Provide the (x, y) coordinate of the cell's center where the given text is located.  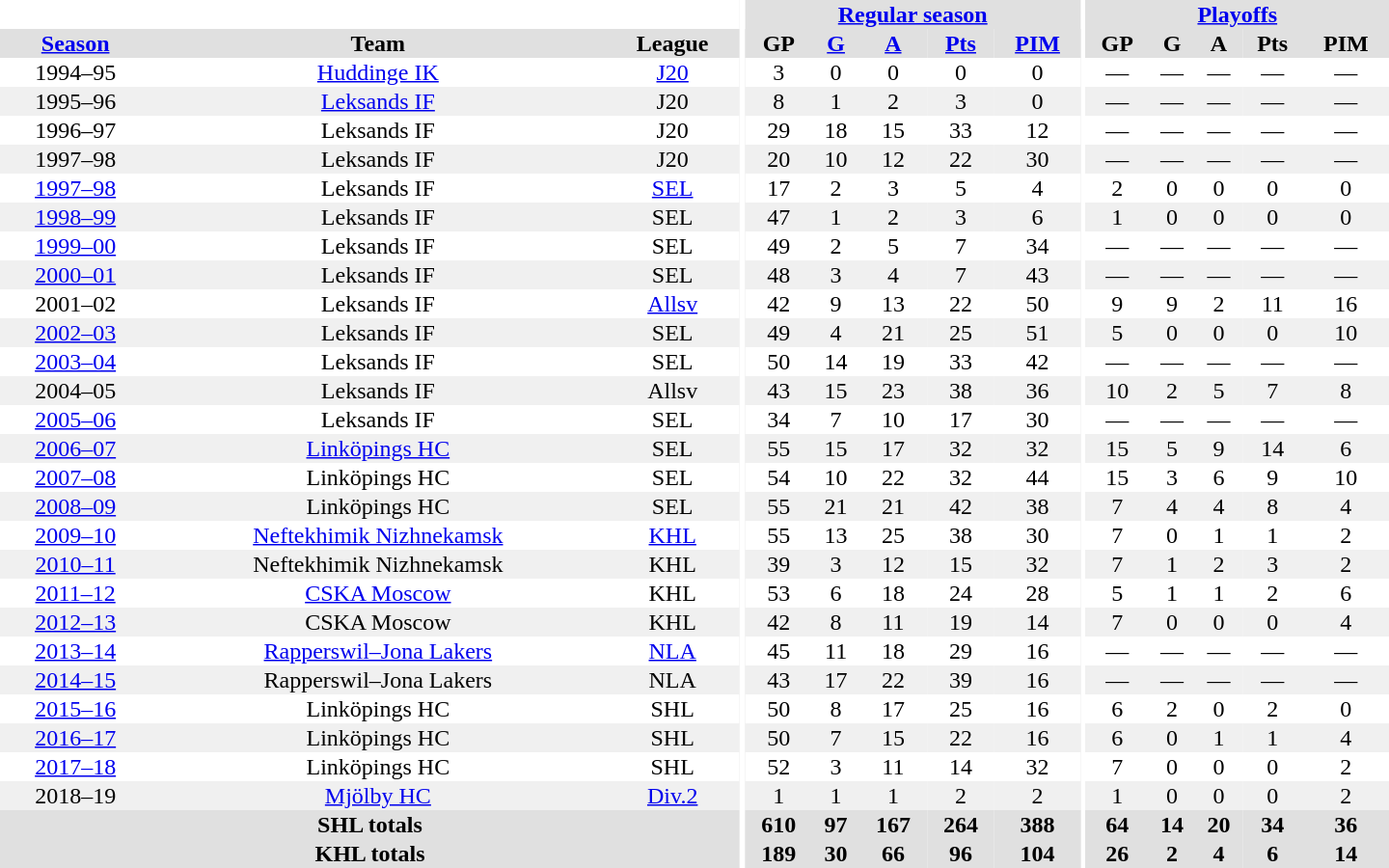
28 (1038, 593)
Playoffs (1238, 14)
2009–10 (75, 535)
1998–99 (75, 217)
52 (778, 767)
2008–09 (75, 506)
Div.2 (672, 796)
2006–07 (75, 448)
24 (961, 593)
2018–19 (75, 796)
1995–96 (75, 101)
54 (778, 477)
167 (893, 825)
53 (778, 593)
KHL totals (370, 854)
2000–01 (75, 275)
2017–18 (75, 767)
1994–95 (75, 72)
44 (1038, 477)
Season (75, 43)
264 (961, 825)
388 (1038, 825)
96 (961, 854)
2002–03 (75, 333)
2003–04 (75, 362)
2001–02 (75, 304)
2010–11 (75, 564)
2014–15 (75, 680)
Regular season (912, 14)
47 (778, 217)
2016–17 (75, 738)
45 (778, 651)
2015–16 (75, 709)
SHL totals (370, 825)
48 (778, 275)
610 (778, 825)
2005–06 (75, 420)
51 (1038, 333)
2004–05 (75, 391)
2007–08 (75, 477)
1996–97 (75, 130)
23 (893, 391)
2011–12 (75, 593)
1999–00 (75, 246)
Team (378, 43)
189 (778, 854)
League (672, 43)
26 (1117, 854)
Mjölby HC (378, 796)
Huddinge IK (378, 72)
2013–14 (75, 651)
104 (1038, 854)
66 (893, 854)
97 (835, 825)
2012–13 (75, 622)
64 (1117, 825)
